Return (X, Y) of the center of cell containing provided text 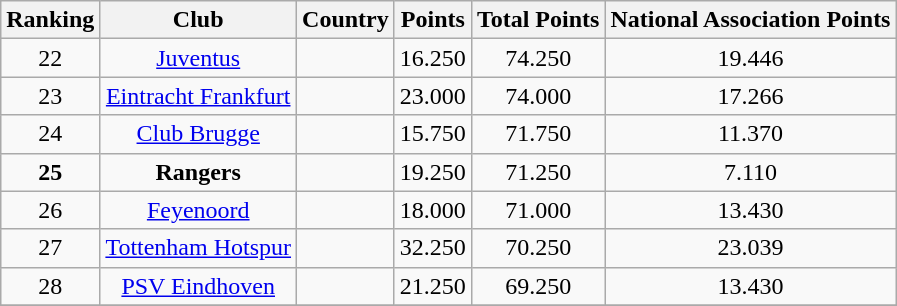
Feyenoord (198, 210)
21.250 (432, 286)
19.446 (750, 58)
19.250 (432, 172)
7.110 (750, 172)
Eintracht Frankfurt (198, 96)
74.250 (538, 58)
70.250 (538, 248)
Rangers (198, 172)
26 (50, 210)
16.250 (432, 58)
15.750 (432, 134)
23 (50, 96)
23.000 (432, 96)
Club Brugge (198, 134)
Total Points (538, 20)
PSV Eindhoven (198, 286)
71.000 (538, 210)
18.000 (432, 210)
Country (346, 20)
11.370 (750, 134)
71.750 (538, 134)
28 (50, 286)
Juventus (198, 58)
69.250 (538, 286)
Ranking (50, 20)
24 (50, 134)
Club (198, 20)
25 (50, 172)
27 (50, 248)
23.039 (750, 248)
Tottenham Hotspur (198, 248)
National Association Points (750, 20)
71.250 (538, 172)
17.266 (750, 96)
32.250 (432, 248)
74.000 (538, 96)
22 (50, 58)
Points (432, 20)
